Extract the (x, y) coordinate from the center of the cell holding the provided text.  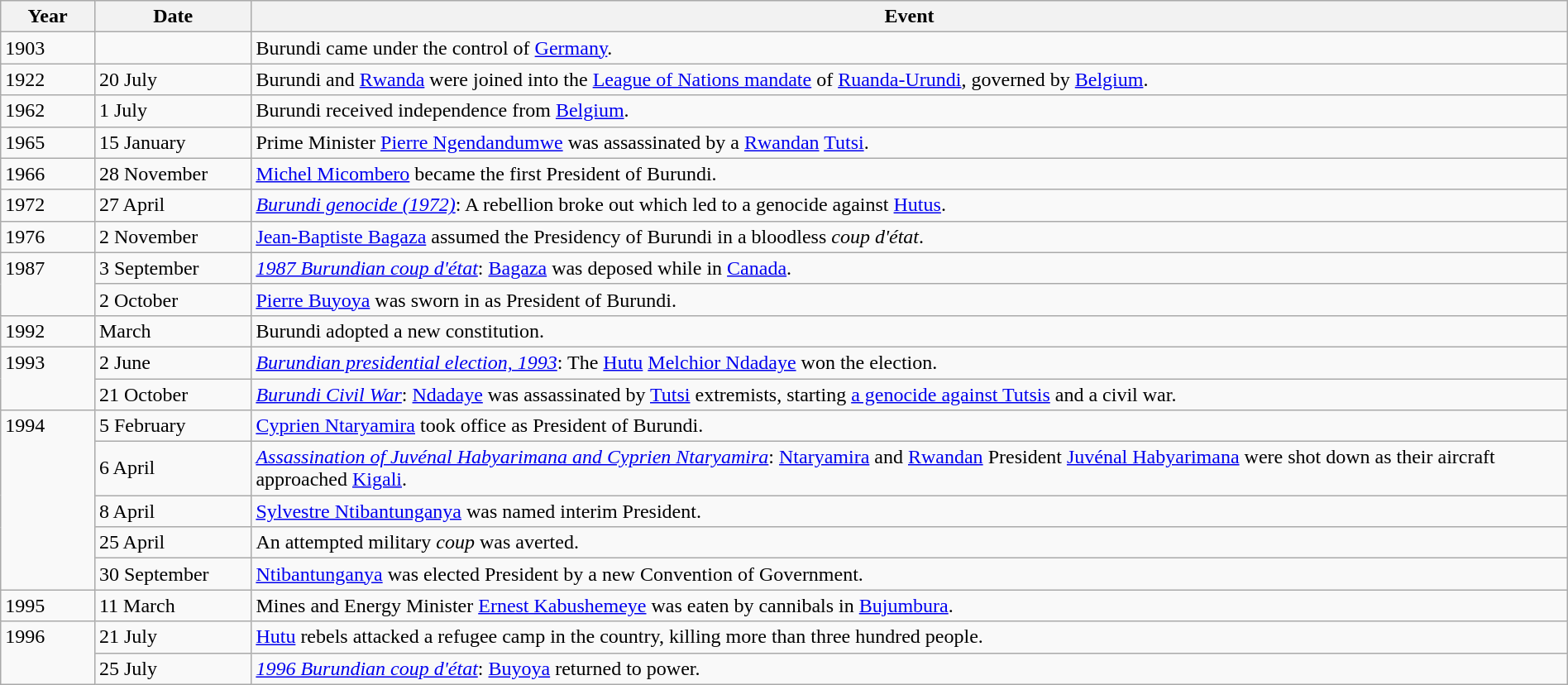
Date (172, 17)
1996 (48, 653)
Burundi came under the control of Germany. (910, 48)
1993 (48, 378)
Hutu rebels attacked a refugee camp in the country, killing more than three hundred people. (910, 637)
1 July (172, 111)
1965 (48, 142)
11 March (172, 606)
1994 (48, 500)
1966 (48, 174)
1972 (48, 205)
1987 (48, 284)
Michel Micombero became the first President of Burundi. (910, 174)
21 July (172, 637)
8 April (172, 511)
27 April (172, 205)
Burundian presidential election, 1993: The Hutu Melchior Ndadaye won the election. (910, 362)
1992 (48, 331)
1922 (48, 79)
Sylvestre Ntibantunganya was named interim President. (910, 511)
Ntibantunganya was elected President by a new Convention of Government. (910, 574)
Burundi genocide (1972): A rebellion broke out which led to a genocide against Hutus. (910, 205)
15 January (172, 142)
Year (48, 17)
Pierre Buyoya was sworn in as President of Burundi. (910, 299)
21 October (172, 395)
Cyprien Ntaryamira took office as President of Burundi. (910, 426)
1976 (48, 237)
1962 (48, 111)
28 November (172, 174)
Burundi received independence from Belgium. (910, 111)
25 July (172, 668)
1903 (48, 48)
An attempted military coup was averted. (910, 543)
6 April (172, 468)
Burundi Civil War: Ndadaye was assassinated by Tutsi extremists, starting a genocide against Tutsis and a civil war. (910, 395)
3 September (172, 268)
2 November (172, 237)
5 February (172, 426)
Mines and Energy Minister Ernest Kabushemeye was eaten by cannibals in Bujumbura. (910, 606)
30 September (172, 574)
2 October (172, 299)
1995 (48, 606)
March (172, 331)
Burundi adopted a new constitution. (910, 331)
Burundi and Rwanda were joined into the League of Nations mandate of Ruanda-Urundi, governed by Belgium. (910, 79)
2 June (172, 362)
25 April (172, 543)
1987 Burundian coup d'état: Bagaza was deposed while in Canada. (910, 268)
Jean-Baptiste Bagaza assumed the Presidency of Burundi in a bloodless coup d'état. (910, 237)
Event (910, 17)
20 July (172, 79)
1996 Burundian coup d'état: Buyoya returned to power. (910, 668)
Prime Minister Pierre Ngendandumwe was assassinated by a Rwandan Tutsi. (910, 142)
